Capture the cell that displays the provided text and extract its [X, Y] central coordinate. 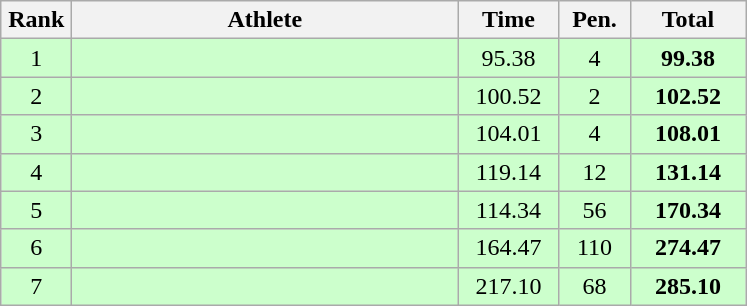
1 [36, 58]
6 [36, 248]
104.01 [508, 134]
274.47 [688, 248]
Athlete [265, 20]
Total [688, 20]
95.38 [508, 58]
Rank [36, 20]
108.01 [688, 134]
110 [594, 248]
7 [36, 286]
217.10 [508, 286]
5 [36, 210]
170.34 [688, 210]
Pen. [594, 20]
56 [594, 210]
285.10 [688, 286]
100.52 [508, 96]
119.14 [508, 172]
114.34 [508, 210]
99.38 [688, 58]
12 [594, 172]
3 [36, 134]
68 [594, 286]
Time [508, 20]
102.52 [688, 96]
131.14 [688, 172]
164.47 [508, 248]
